From the cell containing the given text, extract its center point as (x, y) coordinate. 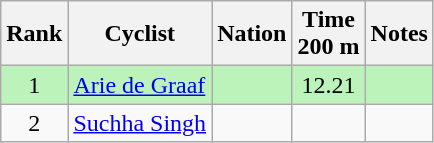
Cyclist (140, 34)
2 (34, 123)
Suchha Singh (140, 123)
Time200 m (328, 34)
Notes (399, 34)
12.21 (328, 85)
1 (34, 85)
Nation (252, 34)
Rank (34, 34)
Arie de Graaf (140, 85)
